Detect which cell encompasses the target text, then output its (x, y) center coordinate. 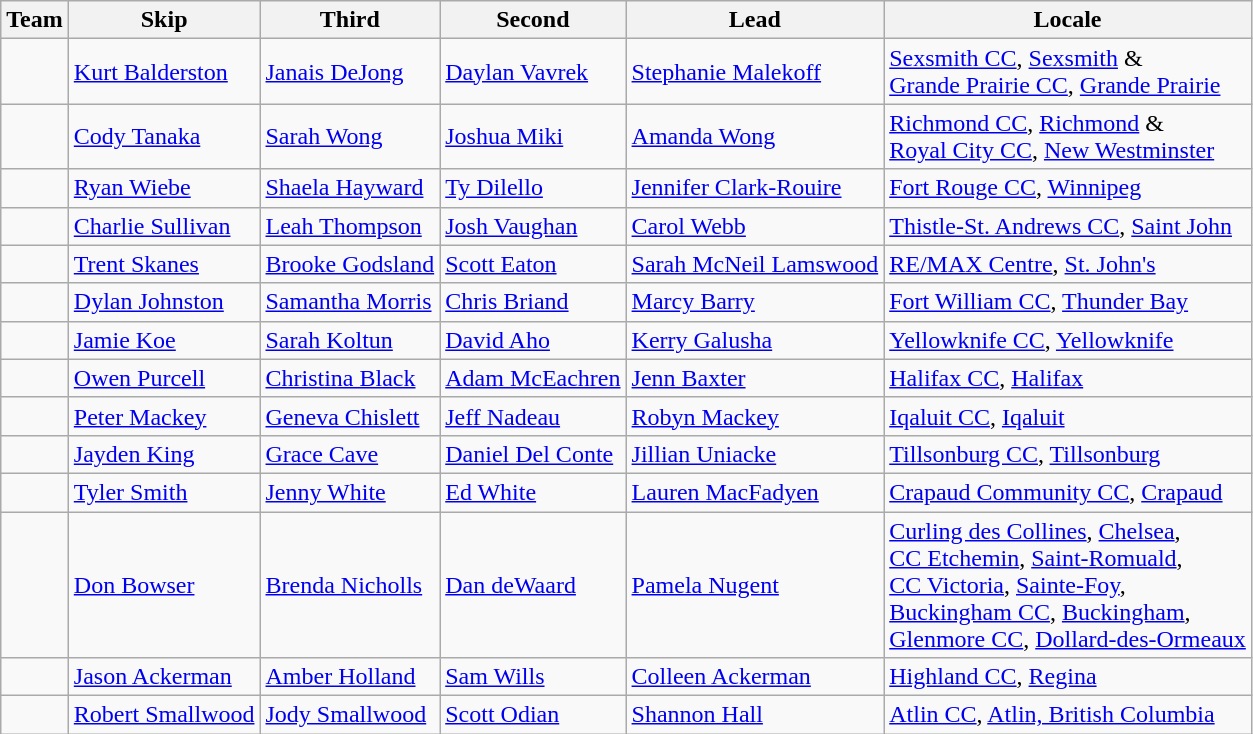
Yellowknife CC, Yellowknife (1068, 340)
Sarah Wong (350, 136)
Joshua Miki (533, 136)
Pamela Nugent (755, 585)
Curling des Collines, Chelsea, CC Etchemin, Saint-Romuald, CC Victoria, Sainte-Foy, Buckingham CC, Buckingham, Glenmore CC, Dollard-des-Ormeaux (1068, 585)
Scott Odian (533, 715)
Tyler Smith (164, 492)
Ty Dilello (533, 188)
Kurt Balderston (164, 72)
Stephanie Malekoff (755, 72)
Carol Webb (755, 226)
RE/MAX Centre, St. John's (1068, 264)
Geneva Chislett (350, 416)
Highland CC, Regina (1068, 677)
Shaela Hayward (350, 188)
Dylan Johnston (164, 302)
Locale (1068, 20)
Jason Ackerman (164, 677)
Dan deWaard (533, 585)
Robert Smallwood (164, 715)
Second (533, 20)
Sarah Koltun (350, 340)
Team (35, 20)
Jayden King (164, 454)
Jennifer Clark-Rouire (755, 188)
Scott Eaton (533, 264)
Grace Cave (350, 454)
Daniel Del Conte (533, 454)
Crapaud Community CC, Crapaud (1068, 492)
Lead (755, 20)
Halifax CC, Halifax (1068, 378)
Atlin CC, Atlin, British Columbia (1068, 715)
Ed White (533, 492)
Amanda Wong (755, 136)
Brooke Godsland (350, 264)
Cody Tanaka (164, 136)
Don Bowser (164, 585)
Leah Thompson (350, 226)
Sam Wills (533, 677)
Third (350, 20)
Trent Skanes (164, 264)
Jody Smallwood (350, 715)
Owen Purcell (164, 378)
Tillsonburg CC, Tillsonburg (1068, 454)
Fort Rouge CC, Winnipeg (1068, 188)
Chris Briand (533, 302)
Jenn Baxter (755, 378)
Richmond CC, Richmond & Royal City CC, New Westminster (1068, 136)
Josh Vaughan (533, 226)
Kerry Galusha (755, 340)
Ryan Wiebe (164, 188)
Sarah McNeil Lamswood (755, 264)
Jeff Nadeau (533, 416)
Shannon Hall (755, 715)
Colleen Ackerman (755, 677)
Lauren MacFadyen (755, 492)
David Aho (533, 340)
Thistle-St. Andrews CC, Saint John (1068, 226)
Adam McEachren (533, 378)
Charlie Sullivan (164, 226)
Peter Mackey (164, 416)
Jenny White (350, 492)
Marcy Barry (755, 302)
Samantha Morris (350, 302)
Fort William CC, Thunder Bay (1068, 302)
Sexsmith CC, Sexsmith & Grande Prairie CC, Grande Prairie (1068, 72)
Jamie Koe (164, 340)
Amber Holland (350, 677)
Jillian Uniacke (755, 454)
Brenda Nicholls (350, 585)
Skip (164, 20)
Iqaluit CC, Iqaluit (1068, 416)
Janais DeJong (350, 72)
Robyn Mackey (755, 416)
Christina Black (350, 378)
Daylan Vavrek (533, 72)
